Provide the [x, y] coordinate of the cell's center where the given text is located.  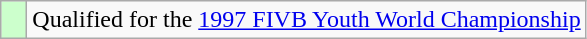
Qualified for the 1997 FIVB Youth World Championship [306, 20]
